Find where the given text appears and provide that cell's center as [x, y] coordinate. 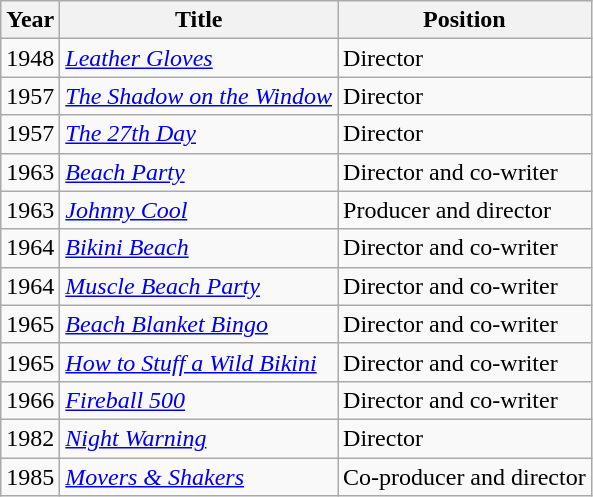
Movers & Shakers [199, 477]
Year [30, 20]
Night Warning [199, 438]
Beach Blanket Bingo [199, 324]
Bikini Beach [199, 248]
1982 [30, 438]
Producer and director [465, 210]
Muscle Beach Party [199, 286]
1985 [30, 477]
Johnny Cool [199, 210]
1948 [30, 58]
Fireball 500 [199, 400]
Leather Gloves [199, 58]
Position [465, 20]
Co-producer and director [465, 477]
How to Stuff a Wild Bikini [199, 362]
Title [199, 20]
1966 [30, 400]
The Shadow on the Window [199, 96]
Beach Party [199, 172]
The 27th Day [199, 134]
